Pinpoint the cell where the given text exists, returning its [X, Y] midpoint coordinate. 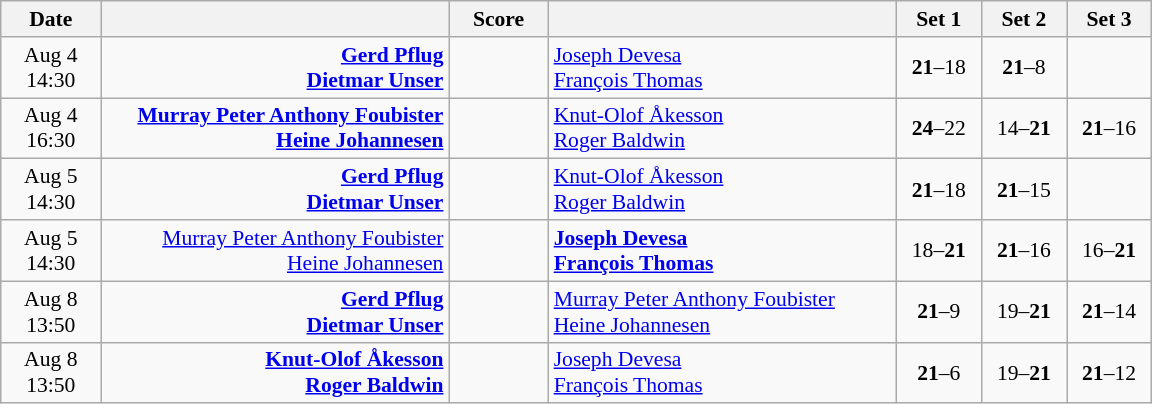
21–8 [1024, 68]
Set 2 [1024, 19]
21–6 [938, 372]
Date [51, 19]
Score [498, 19]
Set 1 [938, 19]
14–21 [1024, 128]
21–15 [1024, 190]
24–22 [938, 128]
18–21 [938, 250]
Aug 414:30 [51, 68]
Set 3 [1108, 19]
21–9 [938, 312]
21–14 [1108, 312]
Aug 416:30 [51, 128]
21–12 [1108, 372]
16–21 [1108, 250]
